Search for the cell housing the specified text and yield its (x, y) center coordinate. 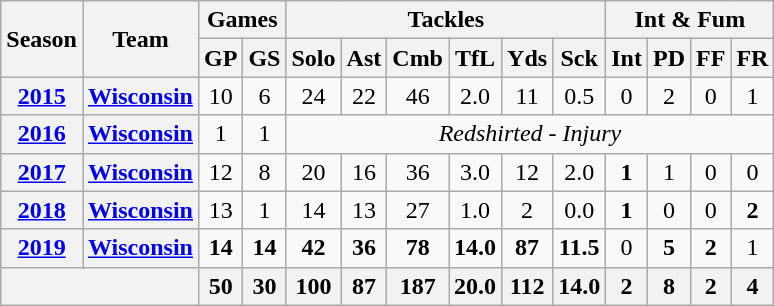
Solo (314, 58)
20.0 (474, 286)
Redshirted - Injury (530, 134)
0.5 (580, 96)
46 (418, 96)
GP (220, 58)
27 (418, 210)
1.0 (474, 210)
FF (711, 58)
Team (140, 39)
22 (364, 96)
78 (418, 248)
112 (528, 286)
Tackles (446, 20)
16 (364, 172)
Sck (580, 58)
FR (752, 58)
20 (314, 172)
Ast (364, 58)
2019 (42, 248)
24 (314, 96)
42 (314, 248)
2015 (42, 96)
0.0 (580, 210)
Int (627, 58)
2016 (42, 134)
187 (418, 286)
6 (264, 96)
11.5 (580, 248)
10 (220, 96)
GS (264, 58)
PD (668, 58)
Games (242, 20)
Yds (528, 58)
TfL (474, 58)
2017 (42, 172)
100 (314, 286)
Int & Fum (690, 20)
5 (668, 248)
50 (220, 286)
3.0 (474, 172)
4 (752, 286)
11 (528, 96)
Season (42, 39)
Cmb (418, 58)
2018 (42, 210)
30 (264, 286)
